Identify which cell holds the provided text, then report its [x, y] central coordinate. 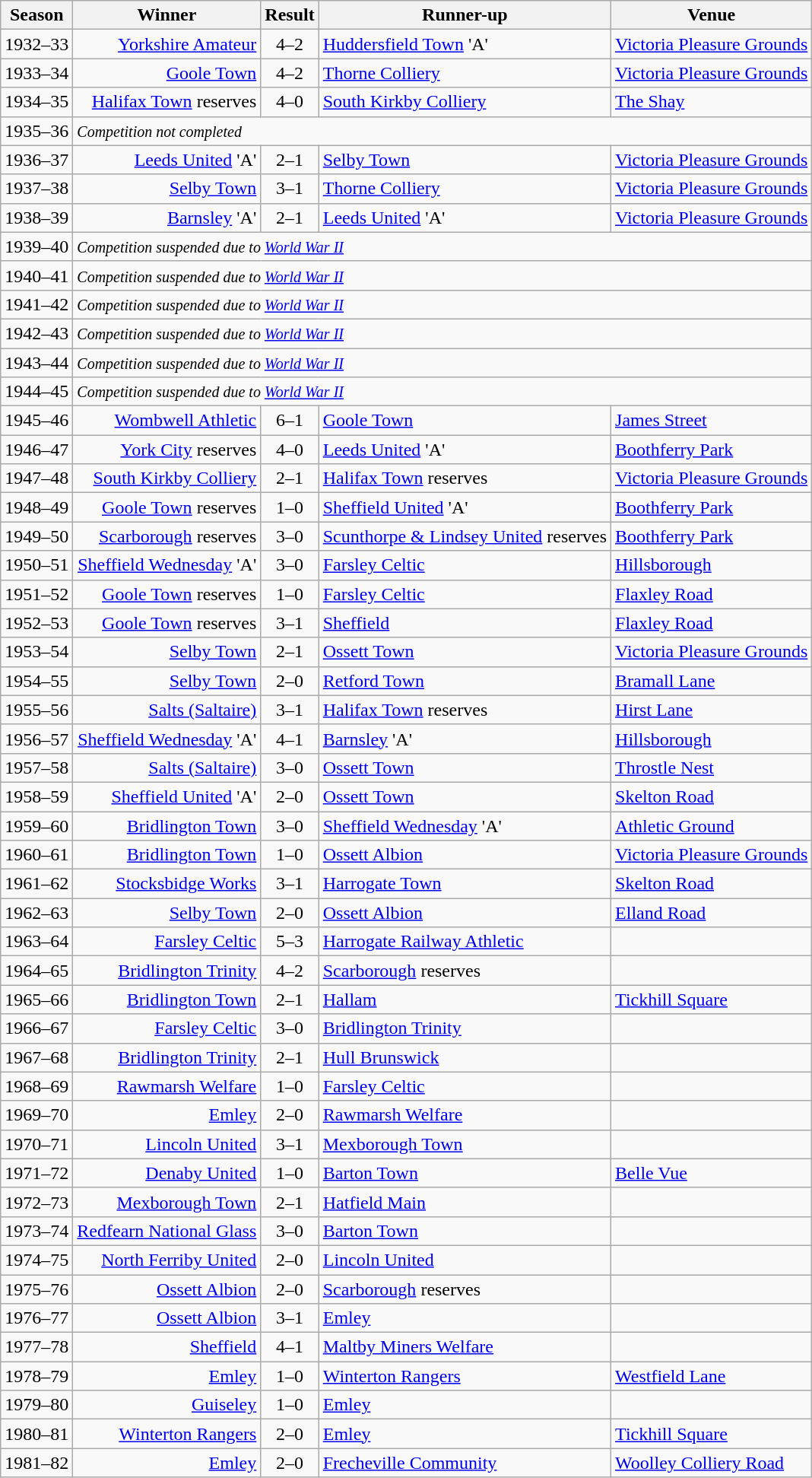
Redfearn National Glass [167, 1231]
1962–63 [36, 913]
1974–75 [36, 1260]
1975–76 [36, 1289]
Elland Road [712, 913]
Runner-up [465, 15]
1954–55 [36, 681]
1972–73 [36, 1202]
Athletic Ground [712, 825]
Winner [167, 15]
Frecheville Community [465, 1463]
1935–36 [36, 131]
1948–49 [36, 507]
Maltby Miners Welfare [465, 1347]
5–3 [290, 942]
1966–67 [36, 1028]
1934–35 [36, 102]
1938–39 [36, 218]
1969–70 [36, 1115]
Retford Town [465, 681]
The Shay [712, 102]
James Street [712, 421]
1976–77 [36, 1318]
1952–53 [36, 623]
Hatfield Main [465, 1202]
1945–46 [36, 421]
1961–62 [36, 884]
1959–60 [36, 825]
Westfield Lane [712, 1376]
1964–65 [36, 971]
Belle Vue [712, 1173]
Venue [712, 15]
Competition not completed [442, 131]
1953–54 [36, 652]
Result [290, 15]
6–1 [290, 421]
York City reserves [167, 450]
1950–51 [36, 565]
1955–56 [36, 710]
North Ferriby United [167, 1260]
1960–61 [36, 855]
Throstle Nest [712, 768]
Harrogate Railway Athletic [465, 942]
Scunthorpe & Lindsey United reserves [465, 536]
1958–59 [36, 796]
1949–50 [36, 536]
1967–68 [36, 1057]
1970–71 [36, 1144]
1932–33 [36, 44]
1951–52 [36, 594]
1941–42 [36, 304]
1980–81 [36, 1434]
Woolley Colliery Road [712, 1463]
Hallam [465, 1000]
Yorkshire Amateur [167, 44]
1933–34 [36, 73]
Harrogate Town [465, 884]
Wombwell Athletic [167, 421]
1968–69 [36, 1086]
1965–66 [36, 1000]
1981–82 [36, 1463]
Bramall Lane [712, 681]
1936–37 [36, 160]
1978–79 [36, 1376]
1971–72 [36, 1173]
Denaby United [167, 1173]
1942–43 [36, 333]
1956–57 [36, 739]
1979–80 [36, 1405]
1943–44 [36, 363]
1957–58 [36, 768]
1937–38 [36, 189]
Season [36, 15]
1944–45 [36, 392]
Hull Brunswick [465, 1057]
1947–48 [36, 478]
1977–78 [36, 1347]
1940–41 [36, 275]
1946–47 [36, 450]
1963–64 [36, 942]
Guiseley [167, 1405]
Stocksbidge Works [167, 884]
Huddersfield Town 'A' [465, 44]
Hirst Lane [712, 710]
1973–74 [36, 1231]
1939–40 [36, 246]
